Return the (x, y) coordinate for the center point of the cell that contains the specified text.  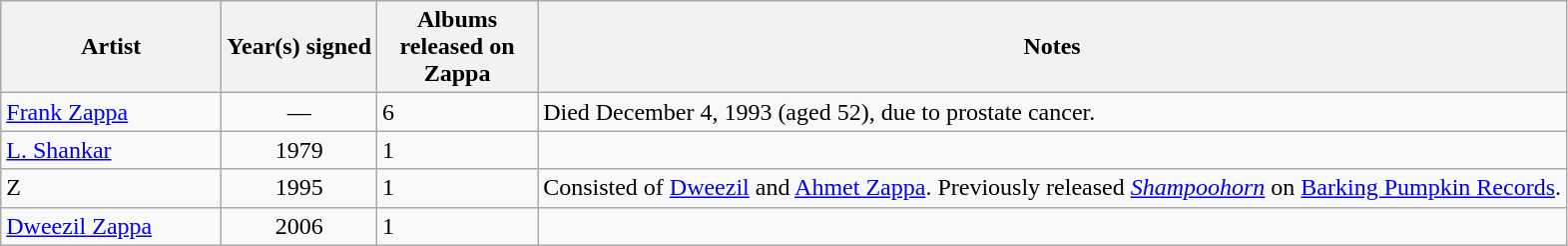
Frank Zappa (112, 112)
1995 (299, 188)
L. Shankar (112, 150)
Z (112, 188)
Albums released on Zappa (457, 47)
Year(s) signed (299, 47)
1979 (299, 150)
Died December 4, 1993 (aged 52), due to prostate cancer. (1052, 112)
Artist (112, 47)
Dweezil Zappa (112, 226)
Notes (1052, 47)
— (299, 112)
6 (457, 112)
Consisted of Dweezil and Ahmet Zappa. Previously released Shampoohorn on Barking Pumpkin Records. (1052, 188)
2006 (299, 226)
